Locate the cell with the specified text and output its (x, y) center coordinate. 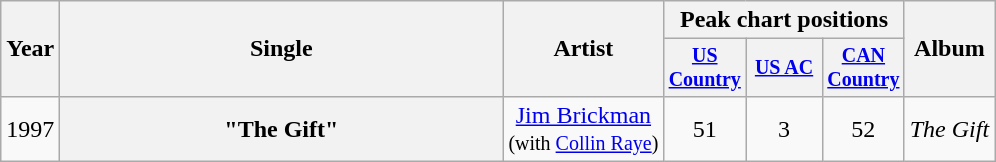
Jim Brickman(with Collin Raye) (584, 128)
US Country (705, 68)
"The Gift" (282, 128)
3 (784, 128)
Album (949, 49)
52 (864, 128)
1997 (30, 128)
Peak chart positions (784, 20)
The Gift (949, 128)
Year (30, 49)
Artist (584, 49)
CAN Country (864, 68)
Single (282, 49)
US AC (784, 68)
51 (705, 128)
